Extract the [X, Y] coordinate from the center of the cell holding the provided text.  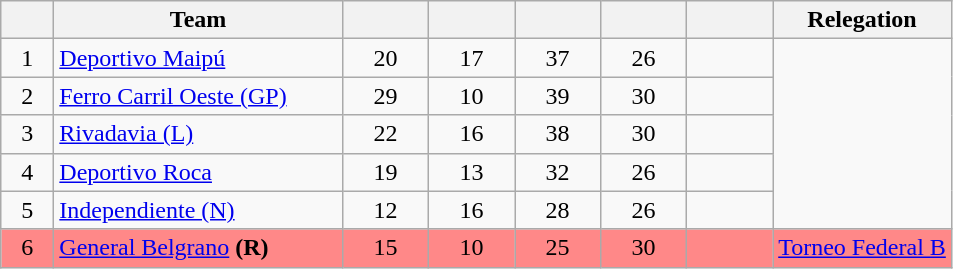
5 [28, 210]
39 [557, 96]
General Belgrano (R) [198, 248]
3 [28, 134]
Ferro Carril Oeste (GP) [198, 96]
Torneo Federal B [862, 248]
19 [385, 172]
Team [198, 20]
Relegation [862, 20]
12 [385, 210]
20 [385, 58]
Deportivo Roca [198, 172]
6 [28, 248]
1 [28, 58]
29 [385, 96]
22 [385, 134]
32 [557, 172]
Deportivo Maipú [198, 58]
17 [471, 58]
25 [557, 248]
Rivadavia (L) [198, 134]
28 [557, 210]
13 [471, 172]
37 [557, 58]
4 [28, 172]
38 [557, 134]
Independiente (N) [198, 210]
15 [385, 248]
2 [28, 96]
